Provide the (X, Y) coordinate of the cell's center where the given text is located.  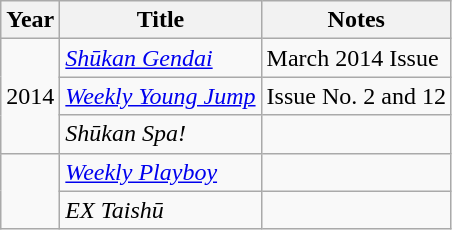
Weekly Playboy (160, 172)
Shūkan Spa! (160, 134)
Year (30, 20)
Issue No. 2 and 12 (356, 96)
March 2014 Issue (356, 58)
Notes (356, 20)
Weekly Young Jump (160, 96)
Shūkan Gendai (160, 58)
Title (160, 20)
EX Taishū (160, 210)
2014 (30, 96)
